Extract the [X, Y] coordinate from the center of the cell holding the provided text.  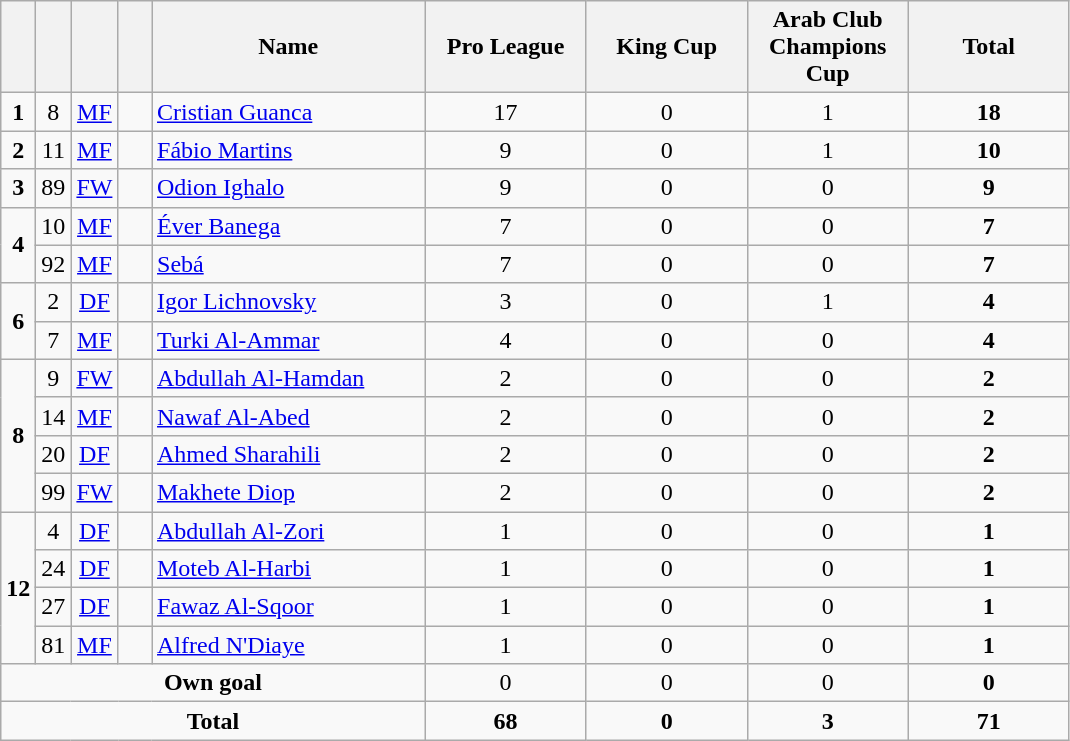
Éver Banega [289, 226]
20 [54, 454]
81 [54, 645]
Alfred N'Diaye [289, 645]
Abdullah Al-Zori [289, 531]
Cristian Guanca [289, 112]
Own goal [213, 683]
Ahmed Sharahili [289, 454]
Moteb Al-Harbi [289, 569]
99 [54, 492]
Fábio Martins [289, 150]
King Cup [666, 47]
24 [54, 569]
18 [988, 112]
17 [506, 112]
89 [54, 188]
14 [54, 416]
71 [988, 721]
Igor Lichnovsky [289, 302]
Makhete Diop [289, 492]
11 [54, 150]
Abdullah Al-Hamdan [289, 378]
Name [289, 47]
92 [54, 264]
68 [506, 721]
6 [18, 321]
Odion Ighalo [289, 188]
Fawaz Al-Sqoor [289, 607]
27 [54, 607]
Turki Al-Ammar [289, 340]
Pro League [506, 47]
Arab Club Champions Cup [828, 47]
12 [18, 588]
Sebá [289, 264]
Nawaf Al-Abed [289, 416]
